Detect which cell encompasses the target text, then output its (X, Y) center coordinate. 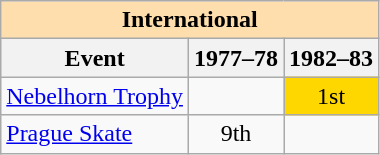
1st (332, 96)
1982–83 (332, 58)
International (190, 20)
9th (236, 134)
1977–78 (236, 58)
Prague Skate (95, 134)
Nebelhorn Trophy (95, 96)
Event (95, 58)
